Detect which cell encompasses the target text, then output its (X, Y) center coordinate. 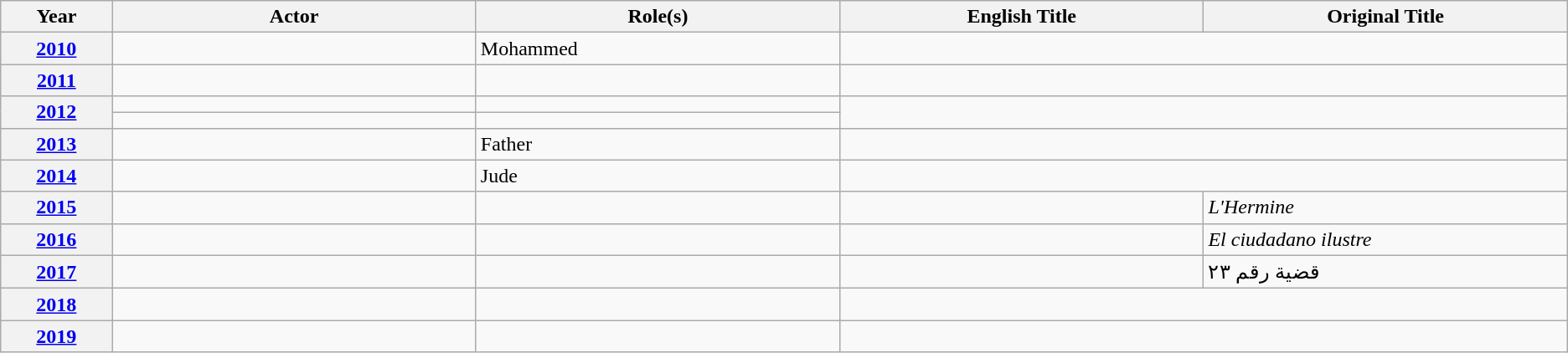
English Title (1022, 17)
2017 (57, 272)
2010 (57, 49)
Mohammed (658, 49)
Father (658, 144)
Role(s) (658, 17)
Actor (294, 17)
Year (57, 17)
2013 (57, 144)
قضية رقم ٢٣ (1385, 272)
2016 (57, 239)
L'Hermine (1385, 207)
2014 (57, 176)
2015 (57, 207)
Original Title (1385, 17)
Jude (658, 176)
2011 (57, 80)
2018 (57, 304)
2019 (57, 336)
2012 (57, 112)
El ciudadano ilustre (1385, 239)
